From the cell containing the given text, extract its center point as [X, Y] coordinate. 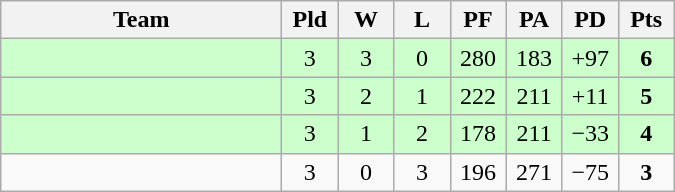
−75 [590, 172]
178 [478, 134]
PA [534, 20]
222 [478, 96]
271 [534, 172]
4 [646, 134]
+97 [590, 58]
PD [590, 20]
183 [534, 58]
6 [646, 58]
280 [478, 58]
Pld [310, 20]
196 [478, 172]
PF [478, 20]
Team [142, 20]
W [366, 20]
5 [646, 96]
L [422, 20]
+11 [590, 96]
−33 [590, 134]
Pts [646, 20]
